Identify which cell holds the provided text, then report its (X, Y) central coordinate. 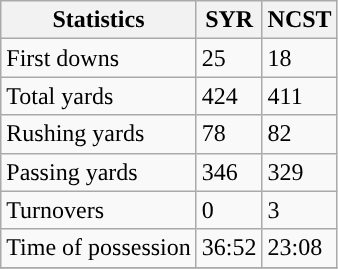
Total yards (99, 96)
NCST (300, 20)
424 (229, 96)
3 (300, 210)
First downs (99, 58)
82 (300, 134)
18 (300, 58)
23:08 (300, 248)
SYR (229, 20)
0 (229, 210)
329 (300, 172)
78 (229, 134)
Statistics (99, 20)
25 (229, 58)
Time of possession (99, 248)
Turnovers (99, 210)
346 (229, 172)
Passing yards (99, 172)
411 (300, 96)
36:52 (229, 248)
Rushing yards (99, 134)
